Provide the [x, y] coordinate of the cell's center where the given text is located.  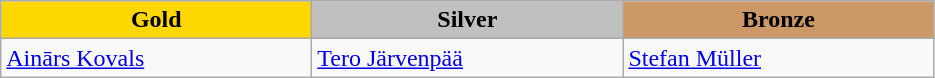
Gold [156, 20]
Stefan Müller [778, 58]
Bronze [778, 20]
Tero Järvenpää [468, 58]
Ainārs Kovals [156, 58]
Silver [468, 20]
